Capture the cell that displays the provided text and extract its (x, y) central coordinate. 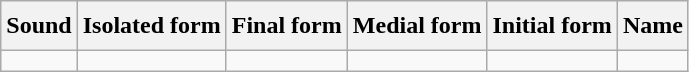
Name (652, 26)
Medial form (417, 26)
Sound (39, 26)
Isolated form (152, 26)
Initial form (552, 26)
Final form (286, 26)
